For the text-containing cell, return its midpoint in [X, Y] coordinate format. 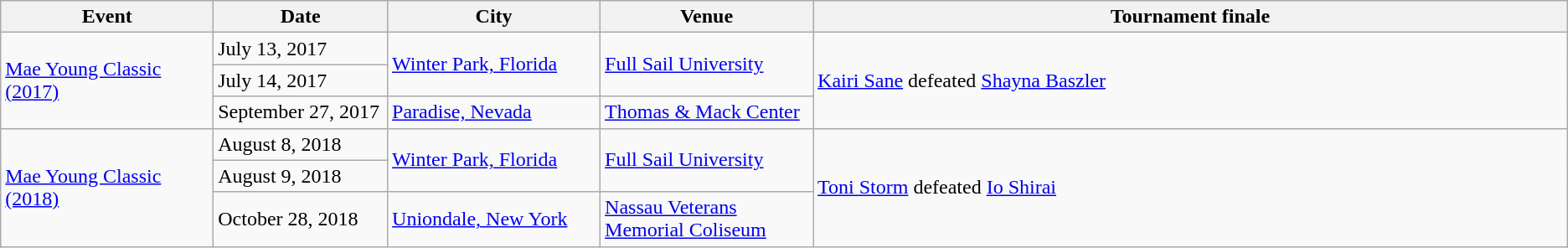
Nassau Veterans Memorial Coliseum [707, 220]
Kairi Sane defeated Shayna Baszler [1191, 80]
October 28, 2018 [301, 220]
Event [107, 17]
September 27, 2017 [301, 112]
Date [301, 17]
Thomas & Mack Center [707, 112]
Toni Storm defeated Io Shirai [1191, 188]
Venue [707, 17]
City [494, 17]
July 13, 2017 [301, 49]
August 8, 2018 [301, 144]
Paradise, Nevada [494, 112]
Uniondale, New York [494, 220]
Tournament finale [1191, 17]
Mae Young Classic (2018) [107, 188]
Mae Young Classic (2017) [107, 80]
July 14, 2017 [301, 80]
August 9, 2018 [301, 176]
